Detect which cell encompasses the target text, then output its (X, Y) center coordinate. 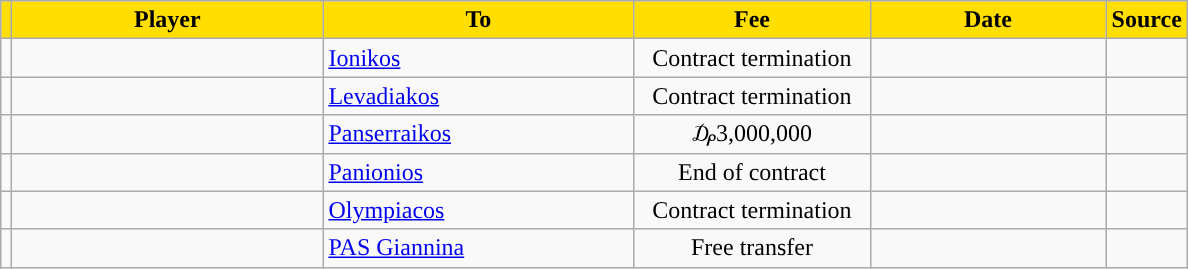
Panionios (478, 172)
PAS Giannina (478, 248)
Fee (752, 20)
Panserraikos (478, 134)
Levadiakos (478, 96)
Player (168, 20)
Date (988, 20)
Ionikos (478, 58)
To (478, 20)
Free transfer (752, 248)
₯3,000,000 (752, 134)
Source (1146, 20)
End of contract (752, 172)
Olympiacos (478, 210)
